Locate the cell with the specified text and output its [X, Y] center coordinate. 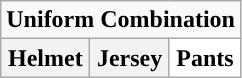
Pants [204, 58]
Helmet [46, 58]
Jersey [130, 58]
Uniform Combination [121, 20]
